Extract the [x, y] coordinate from the center of the cell holding the provided text.  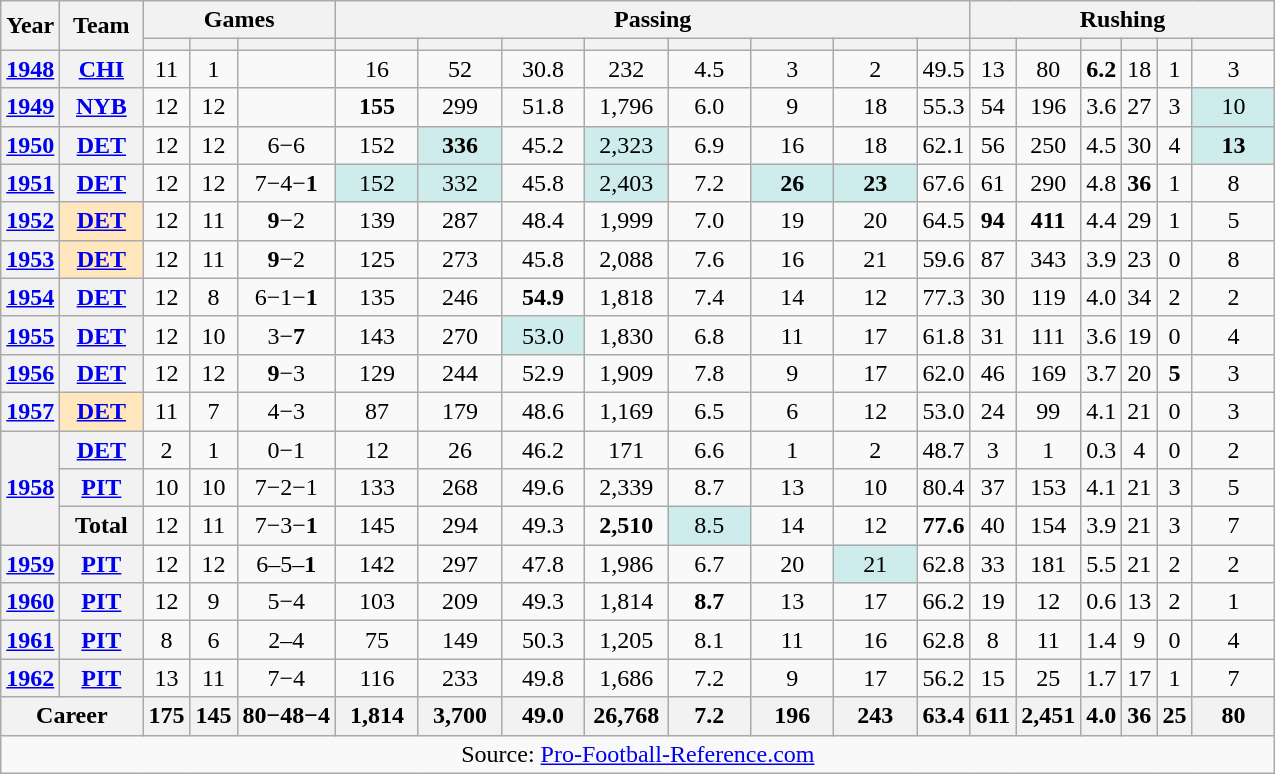
6.6 [710, 449]
7.8 [710, 373]
49.0 [544, 716]
142 [376, 564]
1,986 [626, 564]
48.4 [544, 221]
33 [993, 564]
233 [460, 678]
7.6 [710, 259]
80.4 [944, 488]
149 [460, 640]
0.3 [1102, 449]
3,700 [460, 716]
119 [1048, 297]
94 [993, 221]
270 [460, 335]
294 [460, 526]
179 [460, 411]
6–5–1 [286, 564]
2,088 [626, 259]
5−4 [286, 602]
139 [376, 221]
29 [1140, 221]
116 [376, 678]
290 [1048, 183]
56 [993, 145]
6.2 [1102, 69]
15 [993, 678]
1961 [30, 640]
80−48−4 [286, 716]
67.6 [944, 183]
9−3 [286, 373]
55.3 [944, 107]
40 [993, 526]
CHI [102, 69]
1948 [30, 69]
1958 [30, 487]
1,999 [626, 221]
111 [1048, 335]
268 [460, 488]
4−3 [286, 411]
34 [1140, 297]
299 [460, 107]
153 [1048, 488]
244 [460, 373]
54 [993, 107]
154 [1048, 526]
7.0 [710, 221]
243 [876, 716]
46.2 [544, 449]
1,205 [626, 640]
Source: Pro-Football-Reference.com [638, 754]
Total [102, 526]
26,768 [626, 716]
6.8 [710, 335]
62.0 [944, 373]
1952 [30, 221]
1950 [30, 145]
1954 [30, 297]
336 [460, 145]
6−6 [286, 145]
31 [993, 335]
Passing [652, 20]
45.2 [544, 145]
2–4 [286, 640]
7.4 [710, 297]
7−4 [286, 678]
1.4 [1102, 640]
49.8 [544, 678]
209 [460, 602]
7−2−1 [286, 488]
0.6 [1102, 602]
54.9 [544, 297]
99 [1048, 411]
NYB [102, 107]
171 [626, 449]
232 [626, 69]
37 [993, 488]
1951 [30, 183]
181 [1048, 564]
66.2 [944, 602]
6.0 [710, 107]
6−1−1 [286, 297]
64.5 [944, 221]
250 [1048, 145]
48.7 [944, 449]
246 [460, 297]
1949 [30, 107]
0−1 [286, 449]
2,339 [626, 488]
1959 [30, 564]
56.2 [944, 678]
1953 [30, 259]
1957 [30, 411]
48.6 [544, 411]
51.8 [544, 107]
2,323 [626, 145]
143 [376, 335]
7−3−1 [286, 526]
6.9 [710, 145]
75 [376, 640]
343 [1048, 259]
133 [376, 488]
46 [993, 373]
297 [460, 564]
Year [30, 26]
8.5 [710, 526]
287 [460, 221]
50.3 [544, 640]
273 [460, 259]
Career [72, 716]
175 [166, 716]
135 [376, 297]
Games [240, 20]
1,909 [626, 373]
49.5 [944, 69]
1956 [30, 373]
169 [1048, 373]
129 [376, 373]
2,403 [626, 183]
63.4 [944, 716]
30.8 [544, 69]
2,510 [626, 526]
6.5 [710, 411]
61.8 [944, 335]
7−4−1 [286, 183]
1962 [30, 678]
411 [1048, 221]
Rushing [1122, 20]
62.1 [944, 145]
Team [102, 26]
24 [993, 411]
8.1 [710, 640]
611 [993, 716]
1960 [30, 602]
59.6 [944, 259]
332 [460, 183]
1955 [30, 335]
2,451 [1048, 716]
61 [993, 183]
5.5 [1102, 564]
47.8 [544, 564]
52.9 [544, 373]
49.6 [544, 488]
27 [1140, 107]
4.8 [1102, 183]
4.4 [1102, 221]
6.7 [710, 564]
1,686 [626, 678]
1,169 [626, 411]
77.3 [944, 297]
3.7 [1102, 373]
77.6 [944, 526]
1,818 [626, 297]
125 [376, 259]
52 [460, 69]
1,796 [626, 107]
1.7 [1102, 678]
155 [376, 107]
3−7 [286, 335]
1,830 [626, 335]
103 [376, 602]
